For the text-containing cell, return its midpoint in [x, y] coordinate format. 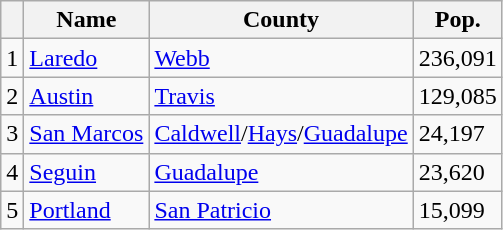
Seguin [86, 172]
Guadalupe [281, 172]
23,620 [458, 172]
Laredo [86, 58]
San Marcos [86, 134]
4 [12, 172]
Webb [281, 58]
Portland [86, 210]
2 [12, 96]
129,085 [458, 96]
5 [12, 210]
County [281, 20]
Austin [86, 96]
Travis [281, 96]
24,197 [458, 134]
San Patricio [281, 210]
236,091 [458, 58]
Caldwell/Hays/Guadalupe [281, 134]
1 [12, 58]
15,099 [458, 210]
3 [12, 134]
Name [86, 20]
Pop. [458, 20]
